From the cell containing the given text, extract its center point as [x, y] coordinate. 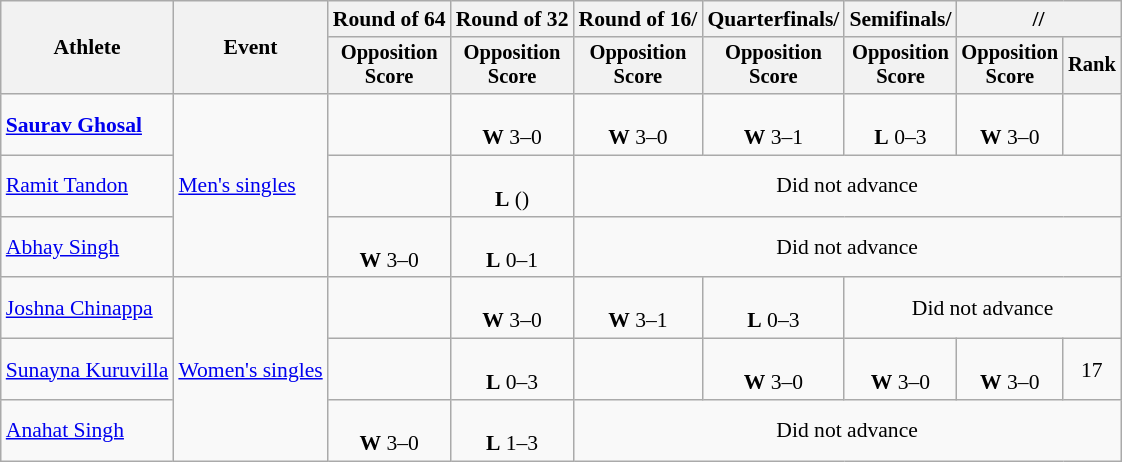
// [1038, 19]
L 0–1 [512, 248]
Round of 64 [390, 19]
17 [1092, 370]
Round of 32 [512, 19]
Event [250, 48]
Saurav Ghosal [88, 124]
Athlete [88, 48]
L () [512, 186]
L 1–3 [512, 430]
Women's singles [250, 370]
Ramit Tandon [88, 186]
Joshna Chinappa [88, 308]
Round of 16/ [638, 19]
Abhay Singh [88, 248]
Rank [1092, 66]
Men's singles [250, 186]
Semifinals/ [900, 19]
Sunayna Kuruvilla [88, 370]
Anahat Singh [88, 430]
Quarterfinals/ [773, 19]
